Find where the given text appears and provide that cell's center as (X, Y) coordinate. 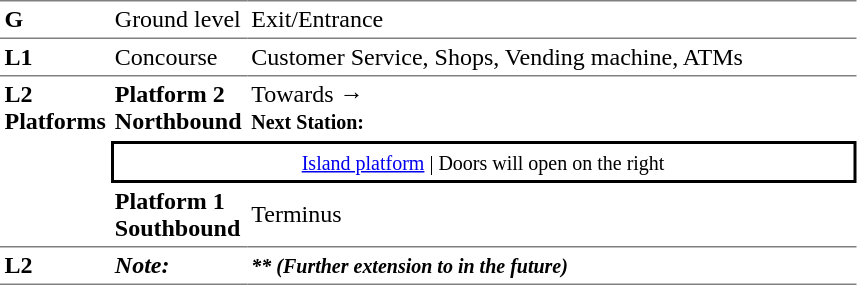
Customer Service, Shops, Vending machine, ATMs (552, 58)
Island platform | Doors will open on the right (483, 162)
G (55, 20)
Towards → Next Station: (552, 108)
Terminus (552, 215)
Concourse (178, 58)
L1 (55, 58)
Ground level (178, 20)
Exit/Entrance (552, 20)
L2Platforms (55, 162)
Platform 2Northbound (178, 108)
Platform 1Southbound (178, 215)
